Determine the (x, y) coordinate at the center of the cell enclosing the given text.  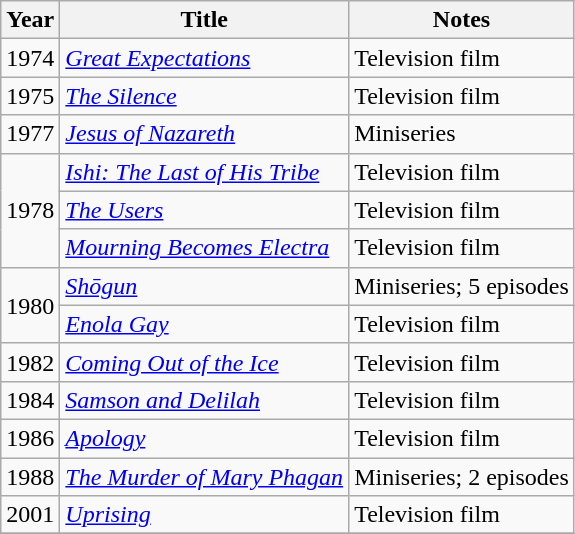
Title (204, 20)
Miniseries; 2 episodes (462, 477)
1982 (30, 362)
Jesus of Nazareth (204, 134)
The Users (204, 210)
The Silence (204, 96)
Year (30, 20)
Uprising (204, 515)
1980 (30, 305)
Shōgun (204, 286)
Mourning Becomes Electra (204, 248)
Miniseries (462, 134)
1978 (30, 210)
1984 (30, 400)
1977 (30, 134)
Enola Gay (204, 324)
Notes (462, 20)
Samson and Delilah (204, 400)
1975 (30, 96)
1974 (30, 58)
Great Expectations (204, 58)
1986 (30, 438)
Ishi: The Last of His Tribe (204, 172)
2001 (30, 515)
Miniseries; 5 episodes (462, 286)
The Murder of Mary Phagan (204, 477)
1988 (30, 477)
Apology (204, 438)
Coming Out of the Ice (204, 362)
